Return the (x, y) coordinate for the center point of the cell that contains the specified text.  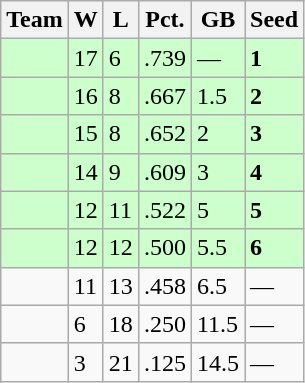
L (120, 20)
6.5 (218, 286)
1 (274, 58)
13 (120, 286)
1.5 (218, 96)
15 (86, 134)
.125 (164, 362)
.609 (164, 172)
16 (86, 96)
.652 (164, 134)
Team (35, 20)
Seed (274, 20)
14.5 (218, 362)
9 (120, 172)
18 (120, 324)
11.5 (218, 324)
.522 (164, 210)
W (86, 20)
4 (274, 172)
GB (218, 20)
21 (120, 362)
14 (86, 172)
17 (86, 58)
.458 (164, 286)
5.5 (218, 248)
.250 (164, 324)
.500 (164, 248)
.739 (164, 58)
.667 (164, 96)
Pct. (164, 20)
